Provide the (X, Y) coordinate of the cell's center where the given text is located.  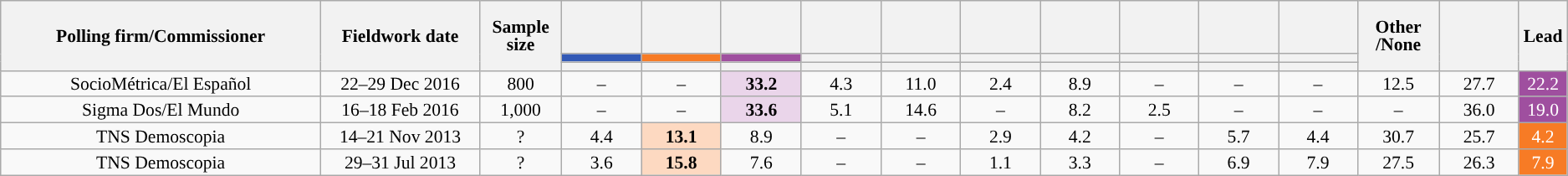
22–29 Dec 2016 (401, 84)
26.3 (1479, 163)
Fieldwork date (401, 35)
27.5 (1398, 163)
Other/None (1398, 35)
2.5 (1159, 111)
Polling firm/Commissioner (161, 35)
29–31 Jul 2013 (401, 163)
5.7 (1239, 136)
15.8 (682, 163)
8.2 (1080, 111)
22.2 (1542, 84)
SocioMétrica/El Español (161, 84)
3.3 (1080, 163)
33.6 (761, 111)
4.3 (841, 84)
Sample size (520, 35)
Sigma Dos/El Mundo (161, 111)
16–18 Feb 2016 (401, 111)
33.2 (761, 84)
14.6 (921, 111)
12.5 (1398, 84)
30.7 (1398, 136)
25.7 (1479, 136)
2.9 (1000, 136)
36.0 (1479, 111)
13.1 (682, 136)
7.6 (761, 163)
5.1 (841, 111)
2.4 (1000, 84)
19.0 (1542, 111)
6.9 (1239, 163)
27.7 (1479, 84)
1,000 (520, 111)
14–21 Nov 2013 (401, 136)
11.0 (921, 84)
800 (520, 84)
1.1 (1000, 163)
Lead (1542, 35)
3.6 (602, 163)
